For the text-containing cell, return its midpoint in (x, y) coordinate format. 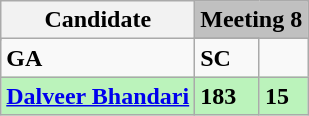
183 (228, 96)
Meeting 8 (252, 20)
15 (283, 96)
SC (228, 58)
Dalveer Bhandari (98, 96)
GA (98, 58)
Candidate (98, 20)
